Return [X, Y] of the center of cell containing provided text 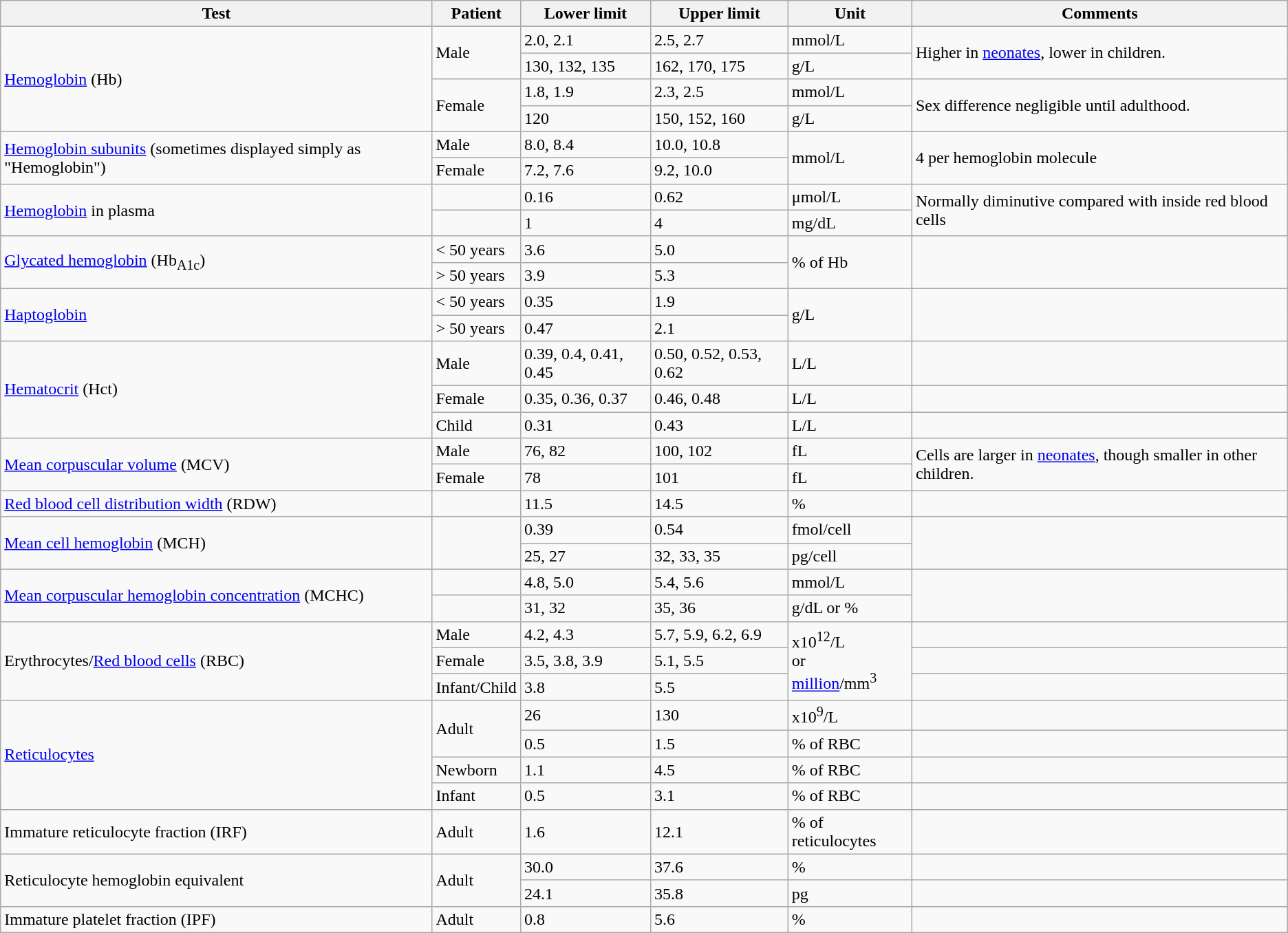
mg/dL [850, 223]
3.5, 3.8, 3.9 [585, 661]
1.9 [720, 301]
Hemoglobin (Hb) [216, 79]
0.47 [585, 328]
5.7, 5.9, 6.2, 6.9 [720, 634]
Higher in neonates, lower in children. [1099, 53]
0.35 [585, 301]
% of reticulocytes [850, 831]
Red blood cell distribution width (RDW) [216, 504]
5.4, 5.6 [720, 582]
Erythrocytes/Red blood cells (RBC) [216, 661]
130 [720, 716]
4.8, 5.0 [585, 582]
3.6 [585, 249]
35.8 [720, 893]
10.0, 10.8 [720, 144]
3.9 [585, 275]
4.2, 4.3 [585, 634]
Test [216, 14]
35, 36 [720, 608]
0.8 [585, 919]
Immature reticulocyte fraction (IRF) [216, 831]
4 per hemoglobin molecule [1099, 158]
Newborn [476, 770]
1.1 [585, 770]
4.5 [720, 770]
24.1 [585, 893]
31, 32 [585, 608]
3.8 [585, 687]
0.62 [720, 197]
5.5 [720, 687]
8.0, 8.4 [585, 144]
Infant/Child [476, 687]
0.54 [720, 530]
37.6 [720, 867]
150, 152, 160 [720, 118]
x109/L [850, 716]
130, 132, 135 [585, 66]
5.3 [720, 275]
25, 27 [585, 556]
Unit [850, 14]
2.5, 2.7 [720, 40]
Haptoglobin [216, 314]
100, 102 [720, 451]
Hemoglobin in plasma [216, 210]
0.43 [720, 425]
pg [850, 893]
Child [476, 425]
5.6 [720, 919]
Hemoglobin subunits (sometimes displayed simply as "Hemoglobin") [216, 158]
2.0, 2.1 [585, 40]
162, 170, 175 [720, 66]
g/dL or % [850, 608]
0.39, 0.4, 0.41, 0.45 [585, 363]
Sex difference negligible until adulthood. [1099, 105]
1 [585, 223]
Patient [476, 14]
101 [720, 478]
76, 82 [585, 451]
4 [720, 223]
Comments [1099, 14]
5.0 [720, 249]
Cells are larger in neonates, though smaller in other children. [1099, 464]
7.2, 7.6 [585, 171]
fmol/cell [850, 530]
78 [585, 478]
2.3, 2.5 [720, 92]
0.50, 0.52, 0.53, 0.62 [720, 363]
Reticulocyte hemoglobin equivalent [216, 880]
x1012/Lormillion/mm3 [850, 661]
32, 33, 35 [720, 556]
Lower limit [585, 14]
Infant [476, 796]
5.1, 5.5 [720, 661]
14.5 [720, 504]
0.16 [585, 197]
0.31 [585, 425]
Mean cell hemoglobin (MCH) [216, 543]
1.8, 1.9 [585, 92]
Mean corpuscular hemoglobin concentration (MCHC) [216, 595]
3.1 [720, 796]
μmol/L [850, 197]
% of Hb [850, 262]
30.0 [585, 867]
26 [585, 716]
Upper limit [720, 14]
120 [585, 118]
Mean corpuscular volume (MCV) [216, 464]
0.39 [585, 530]
Immature platelet fraction (IPF) [216, 919]
11.5 [585, 504]
2.1 [720, 328]
1.5 [720, 744]
Reticulocytes [216, 754]
9.2, 10.0 [720, 171]
0.46, 0.48 [720, 399]
0.35, 0.36, 0.37 [585, 399]
12.1 [720, 831]
Normally diminutive compared with inside red blood cells [1099, 210]
pg/cell [850, 556]
1.6 [585, 831]
Glycated hemoglobin (HbA1c) [216, 262]
Hematocrit (Hct) [216, 389]
